Search for the cell housing the specified text and yield its [X, Y] center coordinate. 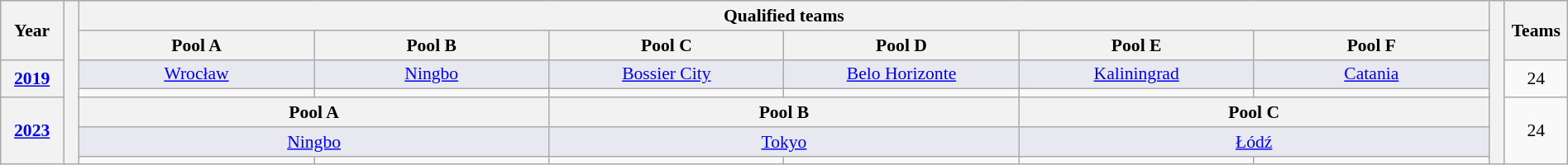
Year [32, 30]
Tokyo [784, 142]
Pool D [901, 45]
Belo Horizonte [901, 74]
Łódź [1254, 142]
Bossier City [667, 74]
Catania [1371, 74]
2023 [32, 130]
Wrocław [196, 74]
Pool E [1136, 45]
Pool F [1371, 45]
Qualified teams [784, 16]
2019 [32, 78]
Teams [1536, 30]
Kaliningrad [1136, 74]
